Provide the (X, Y) coordinate of the cell's center where the given text is located.  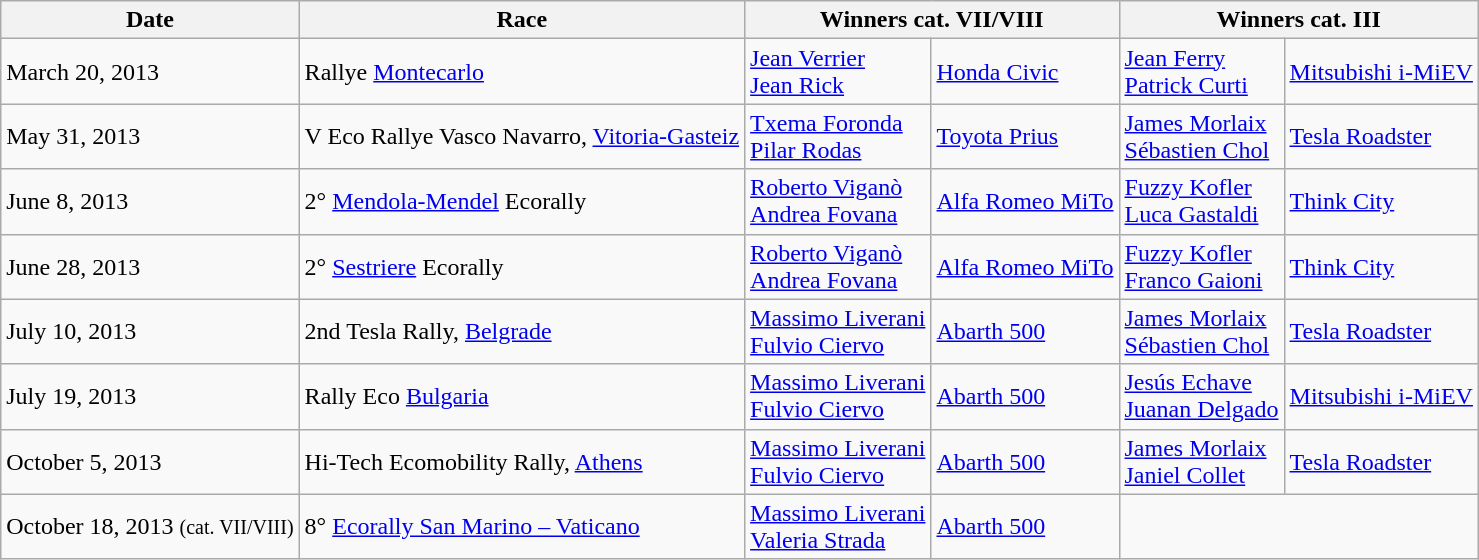
Date (150, 20)
Massimo Liverani Valeria Strada (838, 526)
Jean Ferry Patrick Curti (1202, 72)
March 20, 2013 (150, 72)
Winners cat. VII/VIII (932, 20)
July 10, 2013 (150, 332)
Toyota Prius (1025, 136)
James Morlaix Janiel Collet (1202, 462)
Race (522, 20)
May 31, 2013 (150, 136)
October 5, 2013 (150, 462)
Txema Foronda Pilar Rodas (838, 136)
2° Mendola-Mendel Ecorally (522, 202)
Fuzzy Kofler Luca Gastaldi (1202, 202)
October 18, 2013 (cat. VII/VIII) (150, 526)
July 19, 2013 (150, 396)
Fuzzy Kofler Franco Gaioni (1202, 266)
V Eco Rallye Vasco Navarro, Vitoria-Gasteiz (522, 136)
Honda Civic (1025, 72)
Jean Verrier Jean Rick (838, 72)
June 28, 2013 (150, 266)
Hi-Tech Ecomobility Rally, Athens (522, 462)
Winners cat. III (1298, 20)
8° Ecorally San Marino – Vaticano (522, 526)
June 8, 2013 (150, 202)
2nd Tesla Rally, Belgrade (522, 332)
Rallye Montecarlo (522, 72)
Rally Eco Bulgaria (522, 396)
Jesús Echave Juanan Delgado (1202, 396)
2° Sestriere Ecorally (522, 266)
